For the text-containing cell, return its midpoint in [x, y] coordinate format. 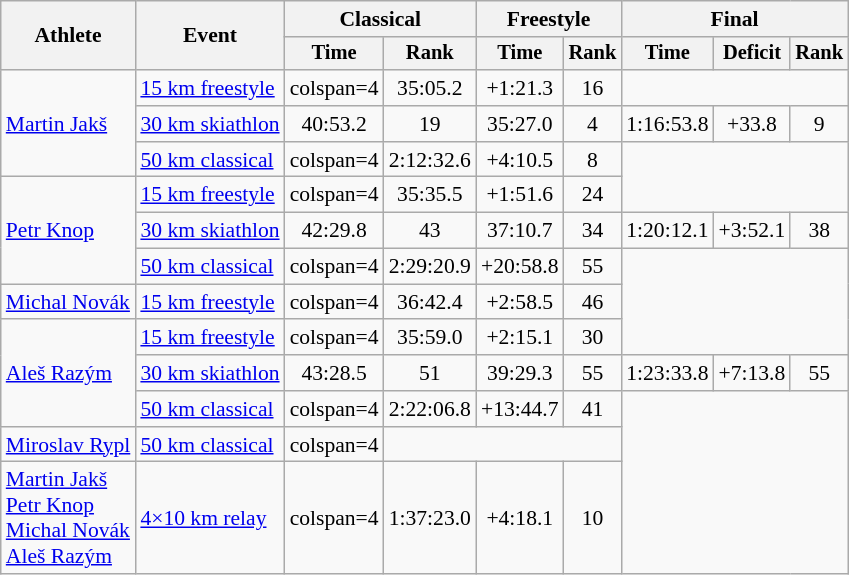
Petr Knop [68, 230]
+1:21.3 [520, 88]
Martin JakšPetr KnopMichal NovákAleš Razým [68, 518]
16 [593, 88]
Michal Novák [68, 302]
30 [593, 338]
1:16:53.8 [667, 124]
Freestyle [548, 19]
Classical [380, 19]
Deficit [752, 54]
Final [734, 19]
1:23:33.8 [667, 373]
46 [593, 302]
43 [430, 231]
+2:15.1 [520, 338]
35:27.0 [520, 124]
10 [593, 518]
2:12:32.6 [430, 160]
19 [430, 124]
37:10.7 [520, 231]
1:37:23.0 [430, 518]
2:22:06.8 [430, 409]
Athlete [68, 36]
9 [819, 124]
Aleš Razým [68, 374]
39:29.3 [520, 373]
Miroslav Rypl [68, 445]
38 [819, 231]
2:29:20.9 [430, 267]
Event [210, 36]
1:20:12.1 [667, 231]
24 [593, 195]
51 [430, 373]
+33.8 [752, 124]
34 [593, 231]
4 [593, 124]
Martin Jakš [68, 124]
+20:58.8 [520, 267]
43:28.5 [334, 373]
36:42.4 [430, 302]
35:35.5 [430, 195]
+4:10.5 [520, 160]
+1:51.6 [520, 195]
+4:18.1 [520, 518]
+13:44.7 [520, 409]
35:05.2 [430, 88]
42:29.8 [334, 231]
40:53.2 [334, 124]
41 [593, 409]
+3:52.1 [752, 231]
4×10 km relay [210, 518]
+7:13.8 [752, 373]
35:59.0 [430, 338]
8 [593, 160]
+2:58.5 [520, 302]
